Pinpoint the cell where the given text exists, returning its (X, Y) midpoint coordinate. 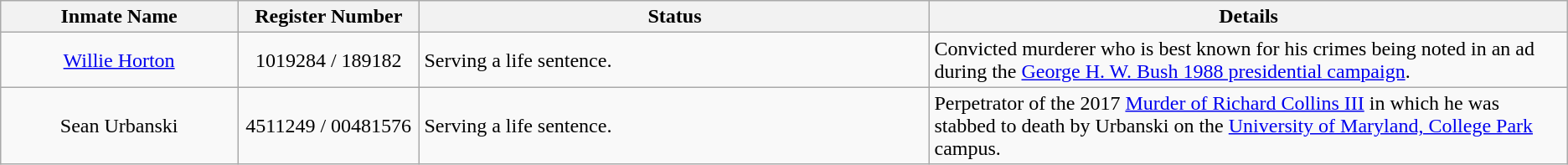
Register Number (328, 17)
Details (1248, 17)
Status (675, 17)
Willie Horton (119, 60)
Inmate Name (119, 17)
Convicted murderer who is best known for his crimes being noted in an ad during the George H. W. Bush 1988 presidential campaign. (1248, 60)
4511249 / 00481576 (328, 126)
Sean Urbanski (119, 126)
1019284 / 189182 (328, 60)
